From the cell containing the given text, extract its center point as [X, Y] coordinate. 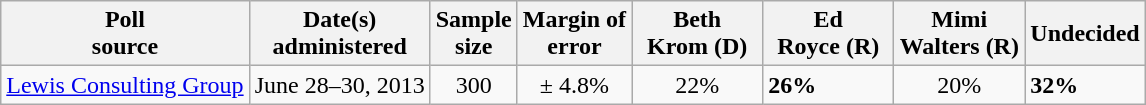
Date(s)administered [340, 34]
MimiWalters (R) [960, 34]
300 [474, 85]
20% [960, 85]
June 28–30, 2013 [340, 85]
Pollsource [125, 34]
26% [828, 85]
EdRoyce (R) [828, 34]
BethKrom (D) [698, 34]
Undecided [1085, 34]
Samplesize [474, 34]
Margin oferror [574, 34]
± 4.8% [574, 85]
32% [1085, 85]
Lewis Consulting Group [125, 85]
22% [698, 85]
